Pinpoint the cell where the given text exists, returning its [X, Y] midpoint coordinate. 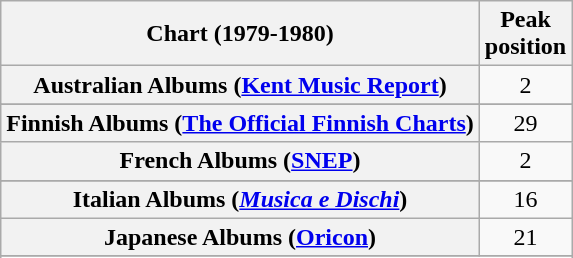
16 [525, 199]
29 [525, 123]
Italian Albums (Musica e Dischi) [240, 199]
Peakposition [525, 34]
French Albums (SNEP) [240, 161]
Finnish Albums (The Official Finnish Charts) [240, 123]
21 [525, 237]
Australian Albums (Kent Music Report) [240, 85]
Chart (1979-1980) [240, 34]
Japanese Albums (Oricon) [240, 237]
